Determine the [X, Y] coordinate at the center of the cell enclosing the given text.  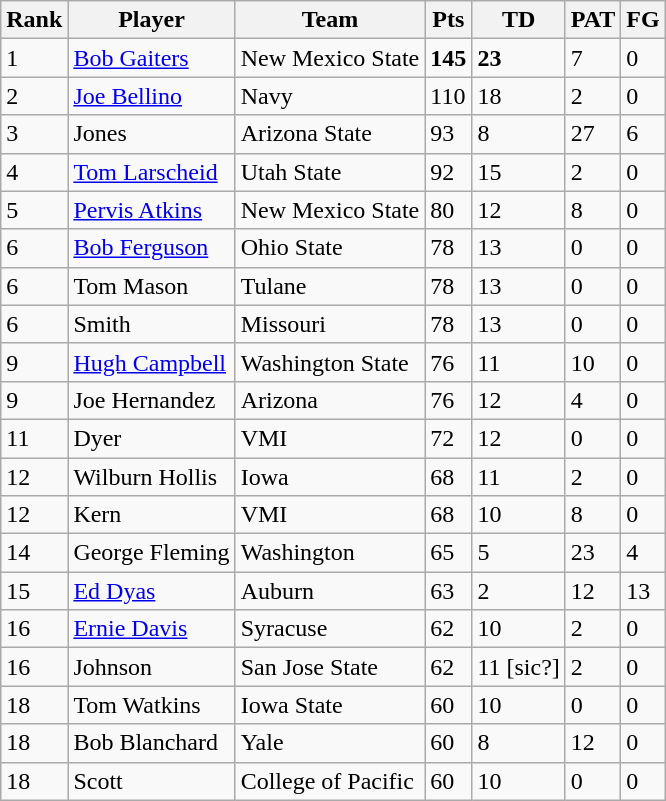
Jones [152, 134]
72 [448, 438]
Auburn [330, 591]
Hugh Campbell [152, 362]
Ohio State [330, 248]
7 [593, 58]
110 [448, 96]
1 [34, 58]
Team [330, 20]
Iowa [330, 477]
Tom Mason [152, 286]
Yale [330, 743]
Tulane [330, 286]
TD [518, 20]
Joe Hernandez [152, 400]
Arizona [330, 400]
65 [448, 553]
92 [448, 172]
Syracuse [330, 629]
Iowa State [330, 705]
Johnson [152, 667]
Bob Gaiters [152, 58]
Tom Larscheid [152, 172]
Bob Ferguson [152, 248]
Rank [34, 20]
Washington State [330, 362]
Tom Watkins [152, 705]
Pervis Atkins [152, 210]
San Jose State [330, 667]
63 [448, 591]
Arizona State [330, 134]
Pts [448, 20]
Scott [152, 781]
Dyer [152, 438]
Wilburn Hollis [152, 477]
Navy [330, 96]
George Fleming [152, 553]
PAT [593, 20]
College of Pacific [330, 781]
27 [593, 134]
11 [sic?] [518, 667]
Player [152, 20]
Smith [152, 324]
14 [34, 553]
Bob Blanchard [152, 743]
93 [448, 134]
Joe Bellino [152, 96]
Missouri [330, 324]
Washington [330, 553]
80 [448, 210]
145 [448, 58]
3 [34, 134]
FG [643, 20]
Ed Dyas [152, 591]
Utah State [330, 172]
Kern [152, 515]
Ernie Davis [152, 629]
